Output the (X, Y) coordinate of the center of the cell containing the given text.  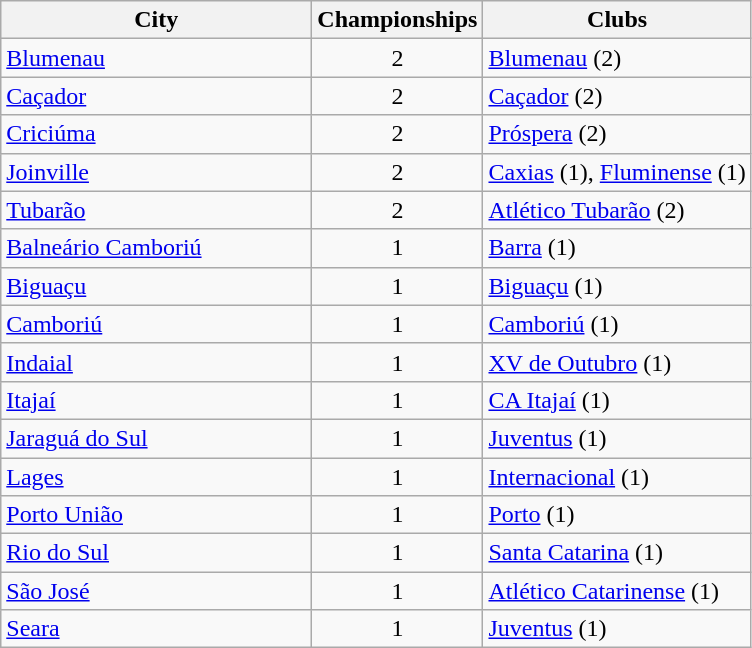
Caçador (156, 96)
Próspera (2) (617, 134)
Caçador (2) (617, 96)
City (156, 20)
Indaial (156, 362)
Camboriú (156, 324)
Porto (1) (617, 515)
Jaraguá do Sul (156, 438)
Joinville (156, 172)
São José (156, 591)
Rio do Sul (156, 553)
Barra (1) (617, 248)
Atlético Tubarão (2) (617, 210)
Lages (156, 477)
Biguaçu (156, 286)
Itajaí (156, 400)
Tubarão (156, 210)
Blumenau (2) (617, 58)
Blumenau (156, 58)
Porto União (156, 515)
CA Itajaí (1) (617, 400)
Clubs (617, 20)
Santa Catarina (1) (617, 553)
Camboriú (1) (617, 324)
Atlético Catarinense (1) (617, 591)
Caxias (1), Fluminense (1) (617, 172)
Seara (156, 629)
Championships (398, 20)
Internacional (1) (617, 477)
Criciúma (156, 134)
XV de Outubro (1) (617, 362)
Balneário Camboriú (156, 248)
Biguaçu (1) (617, 286)
